Output the [X, Y] coordinate of the center of the cell containing the given text.  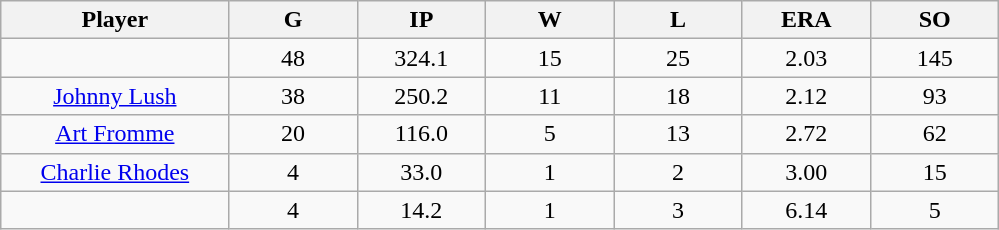
13 [678, 134]
ERA [806, 20]
20 [293, 134]
2.12 [806, 96]
33.0 [421, 172]
116.0 [421, 134]
2.72 [806, 134]
IP [421, 20]
Art Fromme [115, 134]
L [678, 20]
14.2 [421, 210]
3 [678, 210]
G [293, 20]
Player [115, 20]
48 [293, 58]
6.14 [806, 210]
38 [293, 96]
2 [678, 172]
11 [550, 96]
Charlie Rhodes [115, 172]
3.00 [806, 172]
324.1 [421, 58]
2.03 [806, 58]
25 [678, 58]
W [550, 20]
62 [934, 134]
Johnny Lush [115, 96]
250.2 [421, 96]
SO [934, 20]
93 [934, 96]
18 [678, 96]
145 [934, 58]
